Capture the cell that displays the provided text and extract its [x, y] central coordinate. 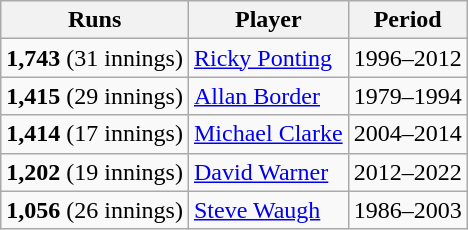
2012–2022 [408, 172]
1,414 (17 innings) [95, 134]
1979–1994 [408, 96]
Period [408, 20]
1,202 (19 innings) [95, 172]
Player [268, 20]
Runs [95, 20]
Steve Waugh [268, 210]
1,743 (31 innings) [95, 58]
Michael Clarke [268, 134]
Allan Border [268, 96]
1996–2012 [408, 58]
1,415 (29 innings) [95, 96]
1986–2003 [408, 210]
2004–2014 [408, 134]
1,056 (26 innings) [95, 210]
David Warner [268, 172]
Ricky Ponting [268, 58]
